Determine the [x, y] coordinate at the center of the cell enclosing the given text.  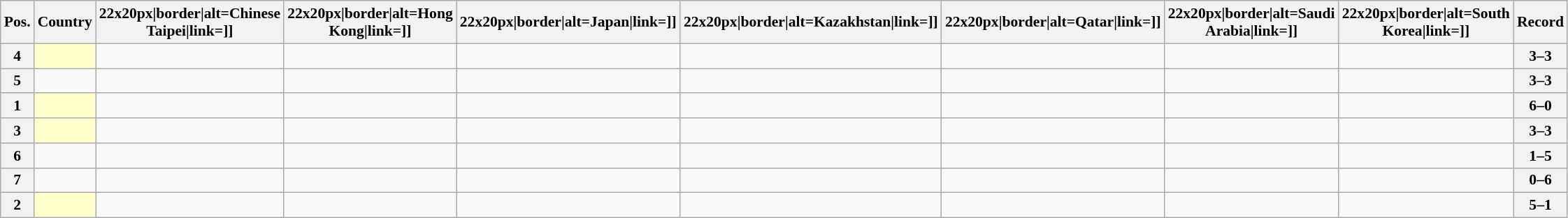
22x20px|border|alt=Qatar|link=]] [1053, 22]
Record [1541, 22]
Country [65, 22]
1–5 [1541, 156]
22x20px|border|alt=Japan|link=]] [568, 22]
6–0 [1541, 106]
0–6 [1541, 180]
4 [17, 56]
22x20px|border|alt=Hong Kong|link=]] [371, 22]
5 [17, 81]
5–1 [1541, 205]
22x20px|border|alt=Chinese Taipei|link=]] [190, 22]
22x20px|border|alt=Saudi Arabia|link=]] [1251, 22]
3 [17, 131]
6 [17, 156]
Pos. [17, 22]
1 [17, 106]
22x20px|border|alt=Kazakhstan|link=]] [811, 22]
7 [17, 180]
22x20px|border|alt=South Korea|link=]] [1426, 22]
2 [17, 205]
